From the cell containing the given text, extract its center point as (X, Y) coordinate. 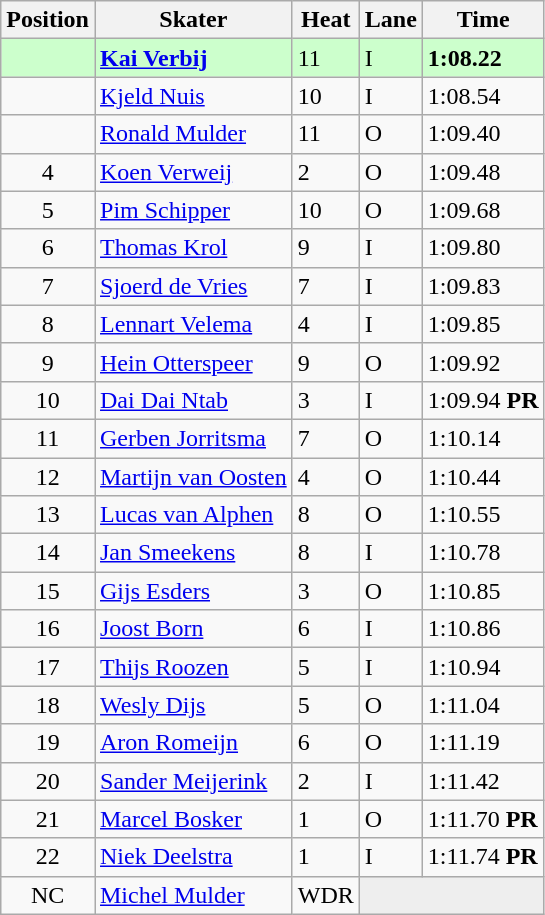
19 (48, 743)
1:10.85 (483, 591)
1:10.78 (483, 553)
1:11.74 PR (483, 857)
21 (48, 819)
Hein Otterspeer (193, 362)
Lennart Velema (193, 324)
WDR (326, 895)
Pim Schipper (193, 210)
1:09.94 PR (483, 400)
17 (48, 667)
Sjoerd de Vries (193, 286)
1:08.54 (483, 96)
Skater (193, 20)
1:11.70 PR (483, 819)
Jan Smeekens (193, 553)
18 (48, 705)
1:09.40 (483, 134)
1:10.44 (483, 477)
16 (48, 629)
Heat (326, 20)
Kai Verbij (193, 58)
1:09.92 (483, 362)
Position (48, 20)
1:11.42 (483, 781)
Martijn van Oosten (193, 477)
14 (48, 553)
NC (48, 895)
Lucas van Alphen (193, 515)
Ronald Mulder (193, 134)
1:11.19 (483, 743)
Dai Dai Ntab (193, 400)
1:09.83 (483, 286)
Thijs Roozen (193, 667)
Niek Deelstra (193, 857)
1:10.86 (483, 629)
15 (48, 591)
Gijs Esders (193, 591)
Koen Verweij (193, 172)
20 (48, 781)
22 (48, 857)
Time (483, 20)
Michel Mulder (193, 895)
Thomas Krol (193, 248)
1:09.85 (483, 324)
Joost Born (193, 629)
1:09.48 (483, 172)
Gerben Jorritsma (193, 438)
1:08.22 (483, 58)
12 (48, 477)
Wesly Dijs (193, 705)
13 (48, 515)
1:10.94 (483, 667)
1:11.04 (483, 705)
1:10.14 (483, 438)
Sander Meijerink (193, 781)
Aron Romeijn (193, 743)
1:10.55 (483, 515)
Kjeld Nuis (193, 96)
1:09.80 (483, 248)
1:09.68 (483, 210)
Lane (390, 20)
Marcel Bosker (193, 819)
